Locate the cell with the specified text and output its [X, Y] center coordinate. 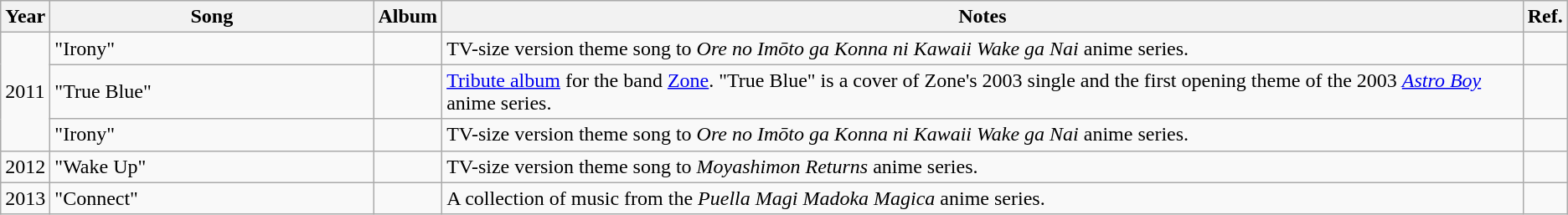
Tribute album for the band Zone. "True Blue" is a cover of Zone's 2003 single and the first opening theme of the 2003 Astro Boy anime series. [983, 92]
Album [408, 17]
"Wake Up" [212, 166]
2013 [25, 198]
TV-size version theme song to Moyashimon Returns anime series. [983, 166]
"True Blue" [212, 92]
Song [212, 17]
Year [25, 17]
Ref. [1545, 17]
2012 [25, 166]
2011 [25, 92]
A collection of music from the Puella Magi Madoka Magica anime series. [983, 198]
Notes [983, 17]
"Connect" [212, 198]
